Output the (X, Y) coordinate of the center of the cell containing the given text.  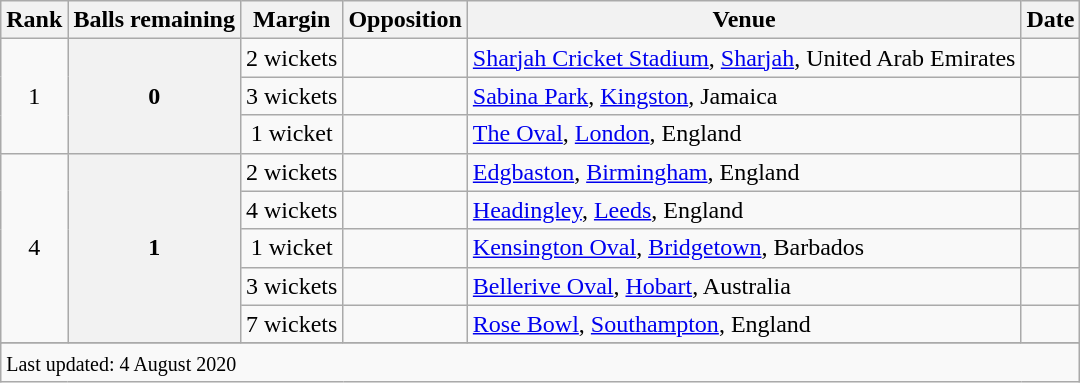
Sabina Park, Kingston, Jamaica (744, 96)
The Oval, London, England (744, 134)
Date (1050, 20)
Last updated: 4 August 2020 (540, 362)
Headingley, Leeds, England (744, 210)
4 (34, 248)
Rank (34, 20)
Balls remaining (154, 20)
Margin (291, 20)
Opposition (405, 20)
Venue (744, 20)
Edgbaston, Birmingham, England (744, 172)
Bellerive Oval, Hobart, Australia (744, 286)
0 (154, 96)
7 wickets (291, 324)
Kensington Oval, Bridgetown, Barbados (744, 248)
Sharjah Cricket Stadium, Sharjah, United Arab Emirates (744, 58)
Rose Bowl, Southampton, England (744, 324)
4 wickets (291, 210)
